Return [X, Y] of the center of cell containing provided text 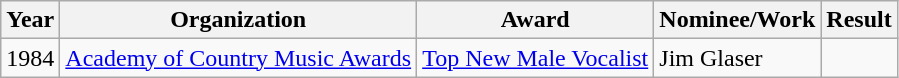
Organization [238, 20]
Top New Male Vocalist [536, 58]
Award [536, 20]
Jim Glaser [738, 58]
1984 [30, 58]
Result [859, 20]
Academy of Country Music Awards [238, 58]
Year [30, 20]
Nominee/Work [738, 20]
